Locate the cell with the specified text and output its [x, y] center coordinate. 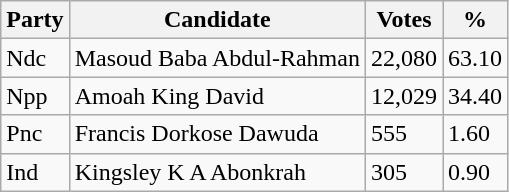
Ind [35, 172]
Francis Dorkose Dawuda [217, 134]
Masoud Baba Abdul-Rahman [217, 58]
Amoah King David [217, 96]
34.40 [476, 96]
Npp [35, 96]
63.10 [476, 58]
555 [404, 134]
305 [404, 172]
Candidate [217, 20]
0.90 [476, 172]
1.60 [476, 134]
Pnc [35, 134]
22,080 [404, 58]
12,029 [404, 96]
Party [35, 20]
% [476, 20]
Ndc [35, 58]
Votes [404, 20]
Kingsley K A Abonkrah [217, 172]
